Extract the (x, y) coordinate from the center of the cell holding the provided text.  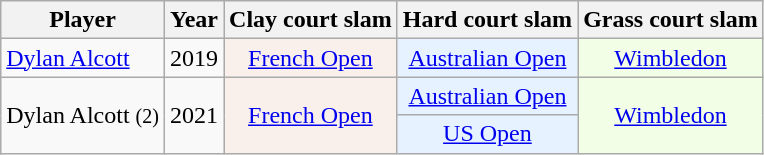
US Open (487, 134)
Dylan Alcott (83, 58)
Player (83, 20)
Dylan Alcott (2) (83, 115)
Hard court slam (487, 20)
Year (194, 20)
Clay court slam (311, 20)
2019 (194, 58)
Grass court slam (671, 20)
2021 (194, 115)
